For the text-containing cell, return its midpoint in (x, y) coordinate format. 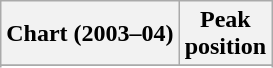
Chart (2003–04) (90, 34)
Peak position (225, 34)
